From the cell containing the given text, extract its center point as (x, y) coordinate. 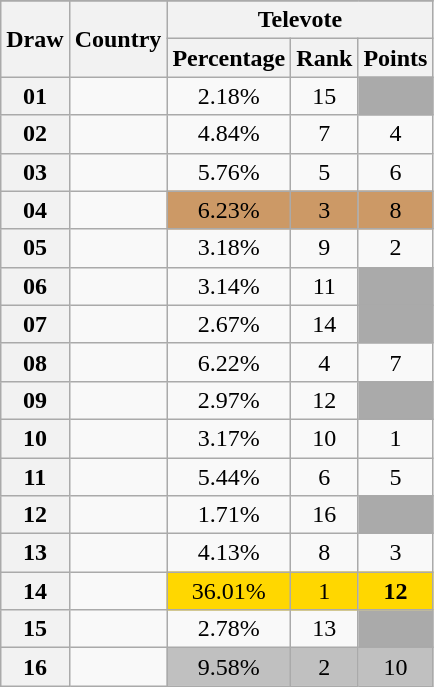
06 (35, 286)
05 (35, 248)
2.67% (229, 324)
5.76% (229, 172)
3.17% (229, 438)
4.84% (229, 134)
6.23% (229, 210)
08 (35, 362)
2.18% (229, 96)
4.13% (229, 553)
9.58% (229, 667)
5.44% (229, 477)
36.01% (229, 591)
Points (396, 58)
2.97% (229, 400)
01 (35, 96)
2.78% (229, 629)
02 (35, 134)
3.18% (229, 248)
Country (118, 39)
6.22% (229, 362)
Draw (35, 39)
07 (35, 324)
Televote (300, 20)
Rank (324, 58)
9 (324, 248)
04 (35, 210)
03 (35, 172)
3.14% (229, 286)
Percentage (229, 58)
1.71% (229, 515)
09 (35, 400)
